Scan for the cell matching the given text and deliver its (x, y) coordinate at center. 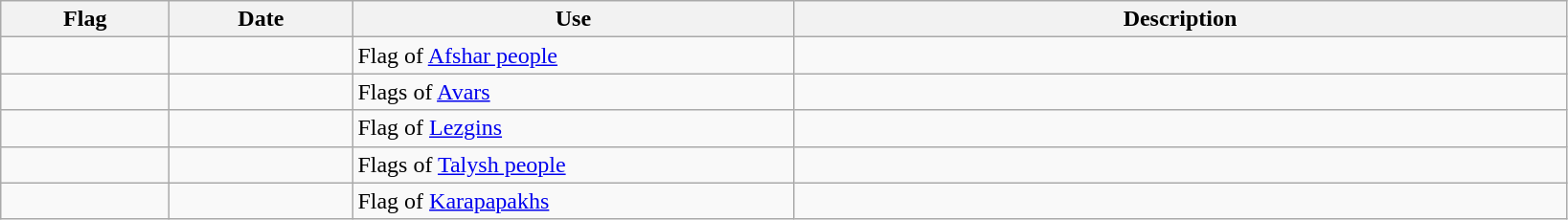
Flags of Talysh people (573, 165)
Flag (85, 19)
Flags of Avars (573, 92)
Flag of Afshar people (573, 55)
Date (261, 19)
Description (1180, 19)
Use (573, 19)
Flag of Lezgins (573, 128)
Flag of Karapapakhs (573, 201)
